Locate the cell with the specified text and output its [X, Y] center coordinate. 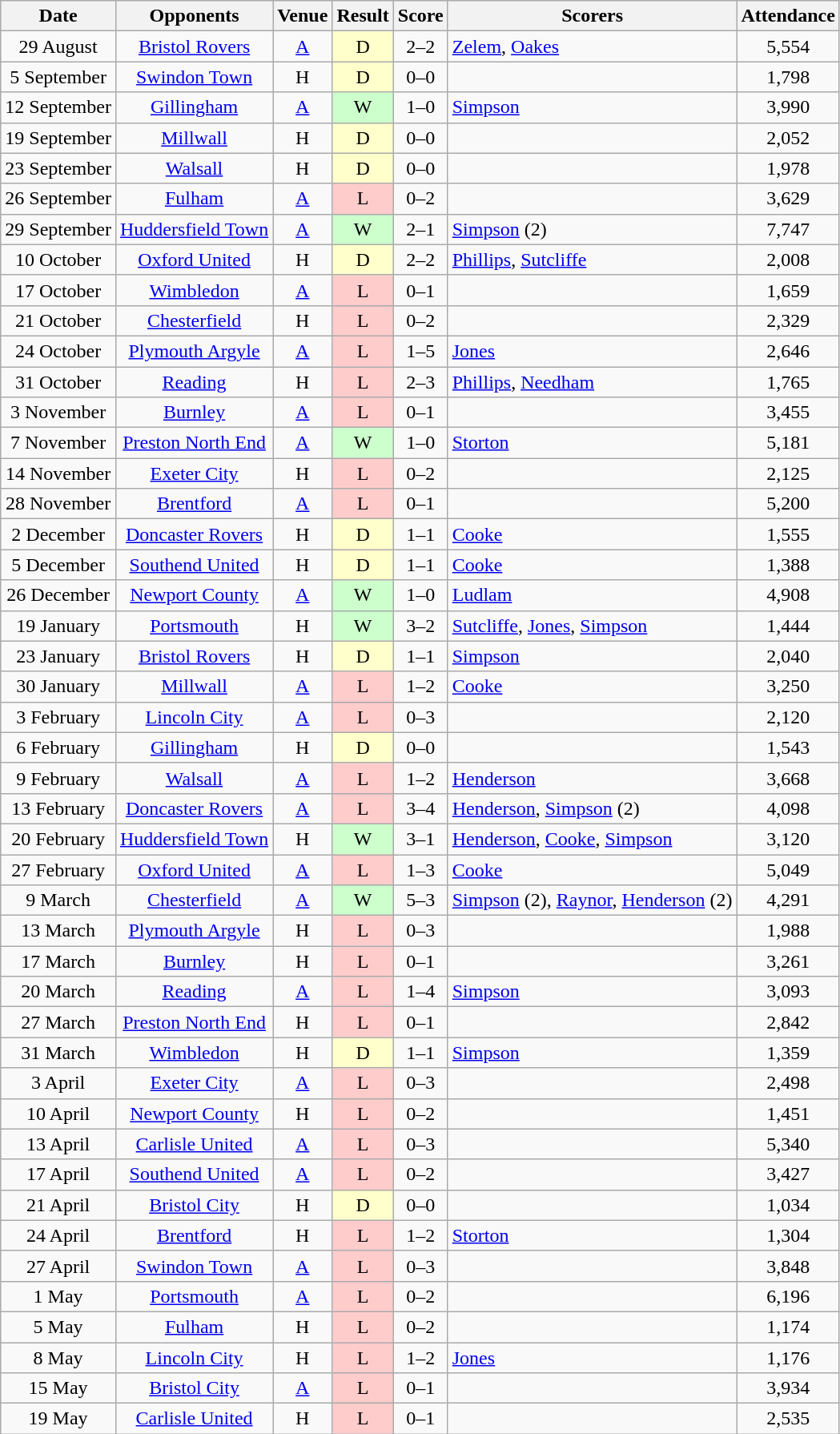
21 April [58, 1205]
19 January [58, 626]
3,668 [788, 778]
1,359 [788, 1053]
21 October [58, 320]
5–3 [420, 900]
1,176 [788, 1358]
2–1 [420, 229]
3,250 [788, 687]
24 April [58, 1235]
6 February [58, 747]
Scorers [593, 16]
1,451 [788, 1114]
1,034 [788, 1205]
3,455 [788, 413]
3–4 [420, 808]
3–1 [420, 839]
Henderson, Cooke, Simpson [593, 839]
Opponents [194, 16]
20 February [58, 839]
3–2 [420, 626]
3,093 [788, 992]
29 August [58, 46]
20 March [58, 992]
1,978 [788, 168]
1,555 [788, 534]
4,098 [788, 808]
6,196 [788, 1296]
7,747 [788, 229]
1 May [58, 1296]
31 October [58, 382]
7 November [58, 443]
Henderson, Simpson (2) [593, 808]
5 May [58, 1327]
28 November [58, 504]
23 January [58, 656]
4,291 [788, 900]
Sutcliffe, Jones, Simpson [593, 626]
4,908 [788, 595]
1,659 [788, 290]
Attendance [788, 16]
Simpson (2), Raynor, Henderson (2) [593, 900]
3,261 [788, 961]
Score [420, 16]
10 April [58, 1114]
1,304 [788, 1235]
5,200 [788, 504]
26 December [58, 595]
Zelem, Oakes [593, 46]
9 February [58, 778]
1,388 [788, 565]
1–5 [420, 351]
3 February [58, 717]
5,049 [788, 869]
15 May [58, 1388]
Simpson (2) [593, 229]
29 September [58, 229]
27 April [58, 1266]
13 April [58, 1144]
19 September [58, 138]
2,535 [788, 1419]
1–3 [420, 869]
1–4 [420, 992]
5,181 [788, 443]
1,765 [788, 382]
1,444 [788, 626]
2,008 [788, 260]
Result [363, 16]
24 October [58, 351]
23 September [58, 168]
5 September [58, 77]
2,120 [788, 717]
14 November [58, 473]
31 March [58, 1053]
1,174 [788, 1327]
3,934 [788, 1388]
2,125 [788, 473]
2–3 [420, 382]
27 March [58, 1022]
Henderson [593, 778]
1,543 [788, 747]
3,629 [788, 199]
Phillips, Needham [593, 382]
3,427 [788, 1174]
27 February [58, 869]
2,842 [788, 1022]
2 December [58, 534]
3,120 [788, 839]
2,646 [788, 351]
2,052 [788, 138]
8 May [58, 1358]
13 March [58, 931]
Venue [303, 16]
2,040 [788, 656]
17 October [58, 290]
19 May [58, 1419]
Date [58, 16]
17 March [58, 961]
12 September [58, 107]
3 April [58, 1083]
3 November [58, 413]
10 October [58, 260]
30 January [58, 687]
Ludlam [593, 595]
3,848 [788, 1266]
9 March [58, 900]
26 September [58, 199]
3,990 [788, 107]
17 April [58, 1174]
1,988 [788, 931]
5 December [58, 565]
2,329 [788, 320]
5,554 [788, 46]
Phillips, Sutcliffe [593, 260]
1,798 [788, 77]
2,498 [788, 1083]
13 February [58, 808]
5,340 [788, 1144]
